Detect which cell encompasses the target text, then output its [X, Y] center coordinate. 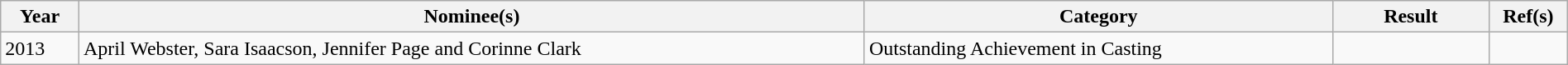
April Webster, Sara Isaacson, Jennifer Page and Corinne Clark [471, 48]
Nominee(s) [471, 17]
Result [1411, 17]
Category [1098, 17]
Ref(s) [1528, 17]
Year [40, 17]
Outstanding Achievement in Casting [1098, 48]
2013 [40, 48]
